Locate the cell with the specified text and output its (x, y) center coordinate. 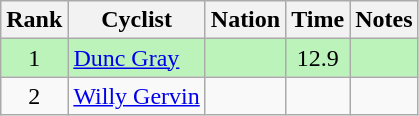
Dunc Gray (136, 58)
Cyclist (136, 20)
Notes (384, 20)
Nation (245, 20)
Willy Gervin (136, 96)
Rank (34, 20)
1 (34, 58)
2 (34, 96)
Time (318, 20)
12.9 (318, 58)
